Determine the [X, Y] coordinate at the center of the cell enclosing the given text.  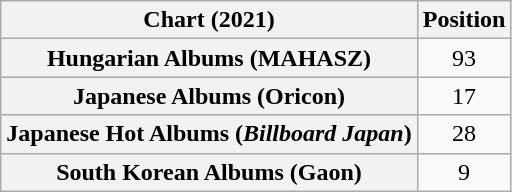
Japanese Albums (Oricon) [209, 96]
9 [464, 172]
Japanese Hot Albums (Billboard Japan) [209, 134]
28 [464, 134]
Chart (2021) [209, 20]
93 [464, 58]
South Korean Albums (Gaon) [209, 172]
17 [464, 96]
Hungarian Albums (MAHASZ) [209, 58]
Position [464, 20]
